Locate the cell with the specified text and output its [X, Y] center coordinate. 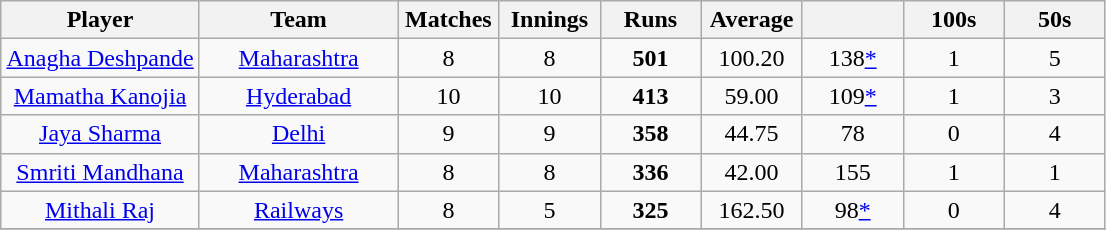
98* [852, 210]
3 [1054, 96]
59.00 [752, 96]
Matches [448, 20]
78 [852, 134]
Team [298, 20]
336 [650, 172]
155 [852, 172]
Hyderabad [298, 96]
109* [852, 96]
501 [650, 58]
Anagha Deshpande [100, 58]
413 [650, 96]
Runs [650, 20]
Player [100, 20]
325 [650, 210]
Average [752, 20]
42.00 [752, 172]
50s [1054, 20]
Mamatha Kanojia [100, 96]
44.75 [752, 134]
358 [650, 134]
162.50 [752, 210]
Railways [298, 210]
100s [954, 20]
Smriti Mandhana [100, 172]
Mithali Raj [100, 210]
Delhi [298, 134]
Innings [550, 20]
138* [852, 58]
100.20 [752, 58]
Jaya Sharma [100, 134]
